Locate the cell with the specified text and output its (X, Y) center coordinate. 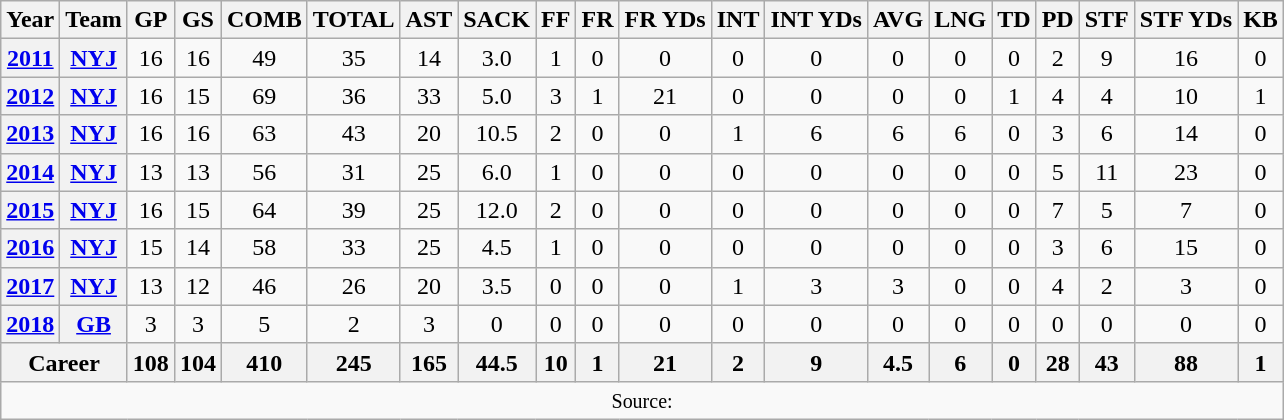
FF (556, 20)
3.5 (497, 286)
64 (264, 210)
5.0 (497, 96)
44.5 (497, 362)
58 (264, 248)
COMB (264, 20)
39 (354, 210)
INT YDs (816, 20)
63 (264, 134)
TOTAL (354, 20)
Source: (642, 400)
10.5 (497, 134)
12.0 (497, 210)
FR YDs (665, 20)
410 (264, 362)
AVG (898, 20)
88 (1186, 362)
56 (264, 172)
Team (94, 20)
104 (198, 362)
Year (30, 20)
INT (738, 20)
KB (1261, 20)
2013 (30, 134)
2015 (30, 210)
46 (264, 286)
12 (198, 286)
2018 (30, 324)
6.0 (497, 172)
FR (598, 20)
TD (1014, 20)
GP (150, 20)
2017 (30, 286)
49 (264, 58)
STF (1106, 20)
31 (354, 172)
2014 (30, 172)
Career (64, 362)
STF YDs (1186, 20)
3.0 (497, 58)
36 (354, 96)
23 (1186, 172)
GB (94, 324)
35 (354, 58)
2012 (30, 96)
28 (1058, 362)
245 (354, 362)
108 (150, 362)
SACK (497, 20)
11 (1106, 172)
69 (264, 96)
2016 (30, 248)
PD (1058, 20)
AST (429, 20)
LNG (960, 20)
26 (354, 286)
GS (198, 20)
165 (429, 362)
2011 (30, 58)
